Output the [x, y] coordinate of the center of the cell containing the given text.  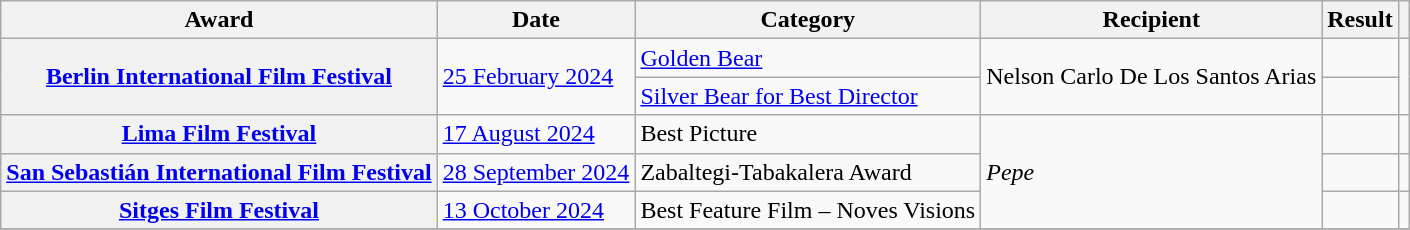
Category [808, 20]
Best Picture [808, 134]
Berlin International Film Festival [219, 77]
Recipient [1152, 20]
Pepe [1152, 172]
Golden Bear [808, 58]
Date [536, 20]
Sitges Film Festival [219, 210]
Zabaltegi-Tabakalera Award [808, 172]
25 February 2024 [536, 77]
Nelson Carlo De Los Santos Arias [1152, 77]
Result [1360, 20]
San Sebastián International Film Festival [219, 172]
Silver Bear for Best Director [808, 96]
13 October 2024 [536, 210]
28 September 2024 [536, 172]
17 August 2024 [536, 134]
Award [219, 20]
Lima Film Festival [219, 134]
Best Feature Film – Noves Visions [808, 210]
